Find where the given text appears and provide that cell's center as (x, y) coordinate. 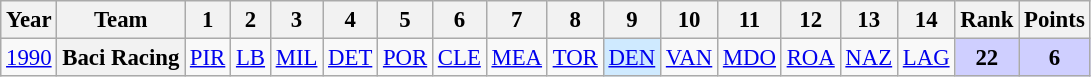
MEA (516, 58)
PIR (208, 58)
9 (632, 20)
NAZ (868, 58)
1 (208, 20)
DEN (632, 58)
POR (406, 58)
VAN (690, 58)
LB (251, 58)
Points (1054, 20)
22 (987, 58)
Rank (987, 20)
11 (750, 20)
CLE (460, 58)
8 (575, 20)
MIL (296, 58)
MDO (750, 58)
5 (406, 20)
2 (251, 20)
Year (29, 20)
13 (868, 20)
Baci Racing (121, 58)
DET (350, 58)
1990 (29, 58)
14 (926, 20)
LAG (926, 58)
ROA (810, 58)
Team (121, 20)
10 (690, 20)
TOR (575, 58)
4 (350, 20)
12 (810, 20)
7 (516, 20)
3 (296, 20)
